Scan for the cell matching the given text and deliver its (X, Y) coordinate at center. 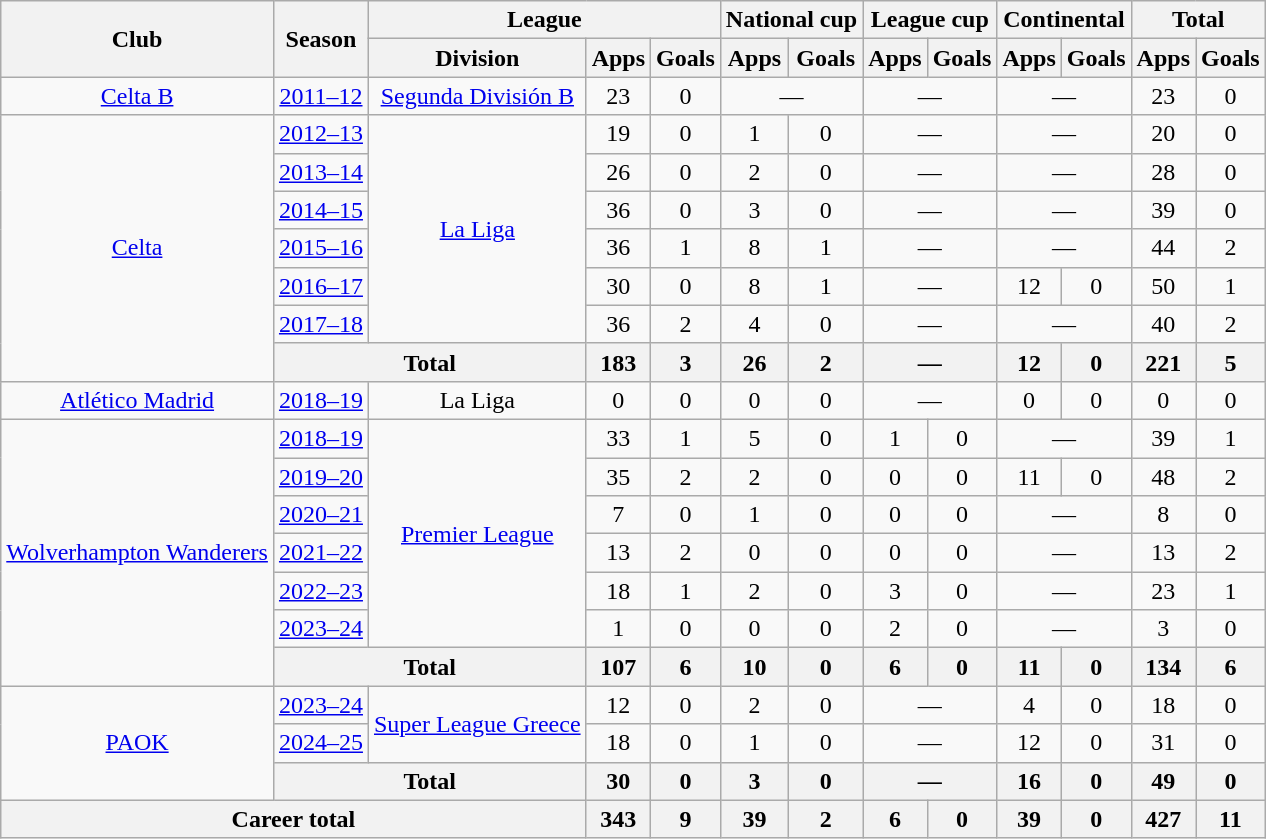
Season (320, 39)
Super League Greece (477, 724)
343 (618, 819)
2015–16 (320, 248)
427 (1163, 819)
31 (1163, 743)
35 (618, 477)
2024–25 (320, 743)
Division (477, 58)
2020–21 (320, 515)
Premier League (477, 533)
16 (1029, 781)
2017–18 (320, 324)
PAOK (138, 743)
134 (1163, 667)
48 (1163, 477)
28 (1163, 172)
2011–12 (320, 96)
9 (686, 819)
National cup (791, 20)
49 (1163, 781)
Continental (1064, 20)
League (544, 20)
Wolverhampton Wanderers (138, 552)
2014–15 (320, 210)
Atlético Madrid (138, 400)
183 (618, 362)
Segunda División B (477, 96)
2012–13 (320, 134)
33 (618, 438)
19 (618, 134)
20 (1163, 134)
2022–23 (320, 591)
2019–20 (320, 477)
Club (138, 39)
107 (618, 667)
Celta B (138, 96)
10 (754, 667)
2013–14 (320, 172)
Career total (294, 819)
Celta (138, 248)
2016–17 (320, 286)
44 (1163, 248)
221 (1163, 362)
40 (1163, 324)
2021–22 (320, 553)
50 (1163, 286)
League cup (930, 20)
7 (618, 515)
